Scan for the cell matching the given text and deliver its [X, Y] coordinate at center. 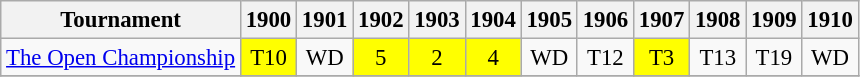
T13 [718, 58]
1903 [437, 20]
Tournament [121, 20]
1905 [549, 20]
4 [493, 58]
T12 [605, 58]
1908 [718, 20]
1909 [774, 20]
1910 [830, 20]
1902 [381, 20]
T3 [661, 58]
5 [381, 58]
T10 [268, 58]
1900 [268, 20]
1901 [325, 20]
1904 [493, 20]
The Open Championship [121, 58]
1906 [605, 20]
2 [437, 58]
T19 [774, 58]
1907 [661, 20]
